For the text-containing cell, return its midpoint in (x, y) coordinate format. 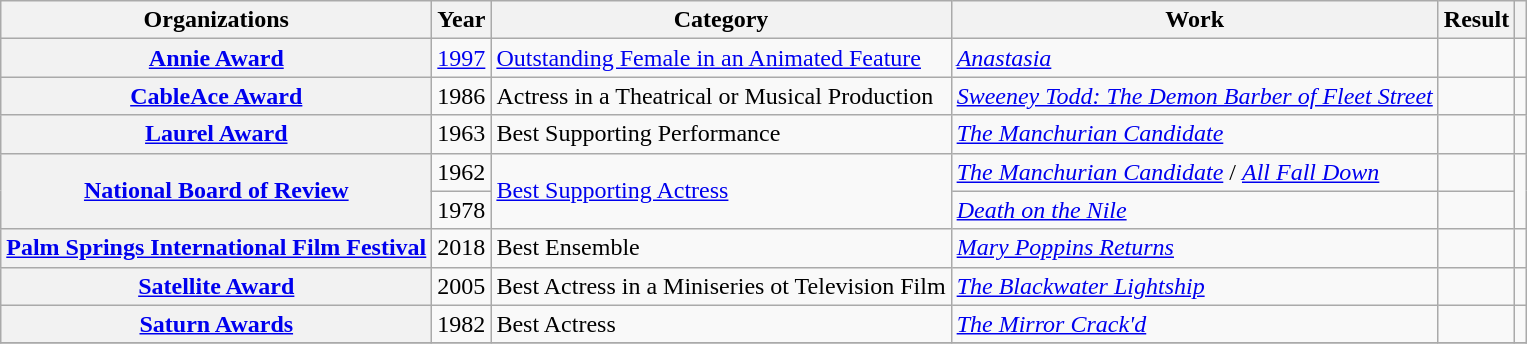
Mary Poppins Returns (1194, 248)
The Manchurian Candidate / All Fall Down (1194, 172)
Best Actress in a Miniseries ot Television Film (721, 286)
Work (1194, 20)
Sweeney Todd: The Demon Barber of Fleet Street (1194, 96)
2005 (462, 286)
CableAce Award (216, 96)
Year (462, 20)
Satellite Award (216, 286)
The Mirror Crack'd (1194, 324)
Organizations (216, 20)
Anastasia (1194, 58)
Saturn Awards (216, 324)
Outstanding Female in an Animated Feature (721, 58)
1997 (462, 58)
Death on the Nile (1194, 210)
Annie Award (216, 58)
Palm Springs International Film Festival (216, 248)
The Blackwater Lightship (1194, 286)
Result (1476, 20)
1982 (462, 324)
Category (721, 20)
National Board of Review (216, 191)
2018 (462, 248)
Actress in a Theatrical or Musical Production (721, 96)
Best Actress (721, 324)
1986 (462, 96)
1962 (462, 172)
Best Supporting Performance (721, 134)
1963 (462, 134)
1978 (462, 210)
Laurel Award (216, 134)
Best Ensemble (721, 248)
The Manchurian Candidate (1194, 134)
Best Supporting Actress (721, 191)
